For the text-containing cell, return its midpoint in (X, Y) coordinate format. 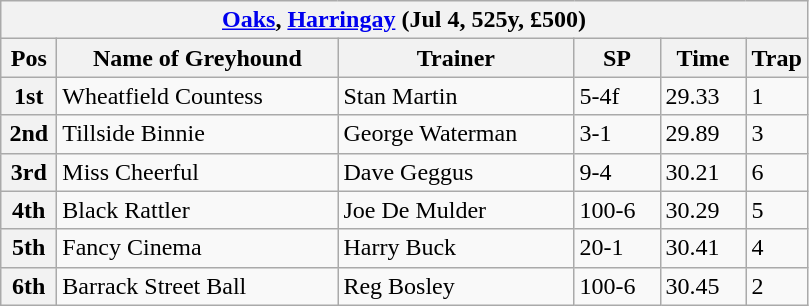
Black Rattler (198, 210)
Fancy Cinema (198, 248)
29.89 (703, 134)
Reg Bosley (456, 286)
29.33 (703, 96)
5 (776, 210)
4th (29, 210)
Harry Buck (456, 248)
6th (29, 286)
Dave Geggus (456, 172)
Joe De Mulder (456, 210)
3rd (29, 172)
1st (29, 96)
30.29 (703, 210)
Trap (776, 58)
6 (776, 172)
20-1 (617, 248)
Tillside Binnie (198, 134)
Barrack Street Ball (198, 286)
5th (29, 248)
30.41 (703, 248)
Stan Martin (456, 96)
3-1 (617, 134)
9-4 (617, 172)
1 (776, 96)
5-4f (617, 96)
3 (776, 134)
Oaks, Harringay (Jul 4, 525y, £500) (404, 20)
Miss Cheerful (198, 172)
Name of Greyhound (198, 58)
Trainer (456, 58)
2 (776, 286)
2nd (29, 134)
Pos (29, 58)
Time (703, 58)
Wheatfield Countess (198, 96)
30.21 (703, 172)
George Waterman (456, 134)
SP (617, 58)
30.45 (703, 286)
4 (776, 248)
